Scan for the cell matching the given text and deliver its [X, Y] coordinate at center. 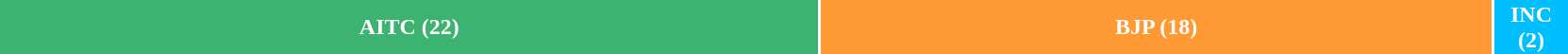
BJP (18) [1157, 27]
AITC (22) [409, 27]
